From the cell containing the given text, extract its center point as (X, Y) coordinate. 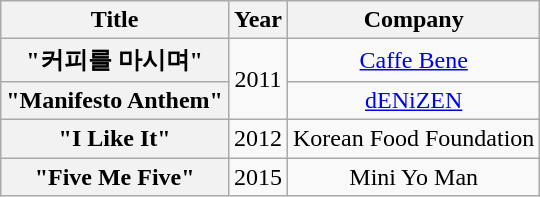
2015 (258, 177)
Title (115, 20)
Company (414, 20)
Mini Yo Man (414, 177)
"Manifesto Anthem" (115, 100)
Year (258, 20)
"I Like It" (115, 138)
2012 (258, 138)
"Five Me Five" (115, 177)
"커피를 마시며" (115, 60)
Caffe Bene (414, 60)
2011 (258, 80)
Korean Food Foundation (414, 138)
dENiZEN (414, 100)
